Find where the given text appears and provide that cell's center as [X, Y] coordinate. 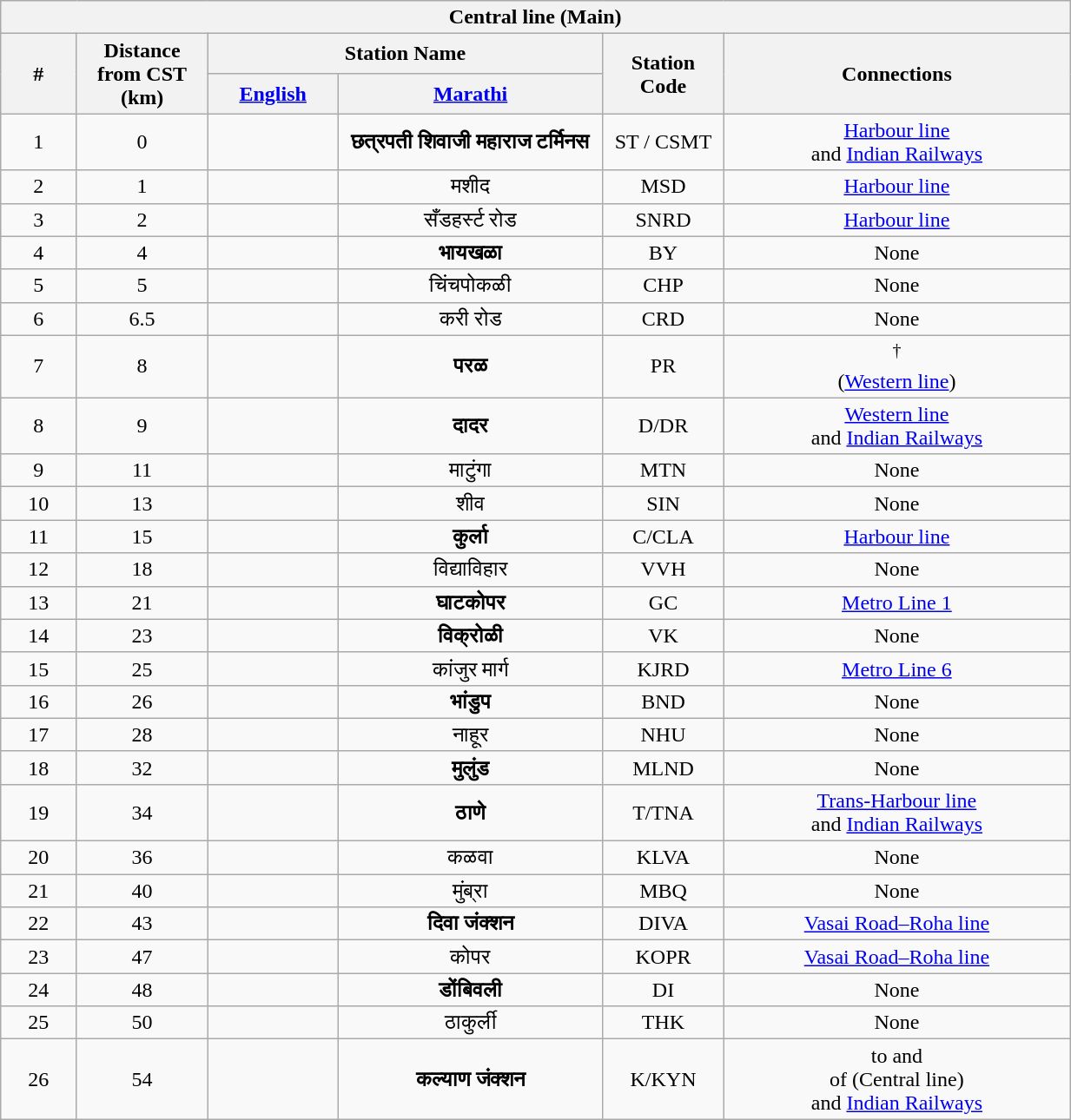
कोपर [471, 957]
MTN [664, 471]
43 [142, 924]
Central line (Main) [535, 17]
विद्याविहार [471, 570]
Harbour line and Indian Railways [896, 142]
दिवा जंक्शन [471, 924]
to and of (Central line) and Indian Railways [896, 1079]
14 [38, 636]
28 [142, 735]
20 [38, 858]
KLVA [664, 858]
चिंचपोकळी [471, 286]
KJRD [664, 669]
Connections [896, 74]
परळ [471, 366]
माटुंगा [471, 471]
ST / CSMT [664, 142]
Station Code [664, 74]
Metro Line 6 [896, 669]
Distance from CST (km) [142, 74]
Marathi [471, 94]
16 [38, 702]
K/KYN [664, 1079]
कळवा [471, 858]
GC [664, 603]
THK [664, 1023]
3 [38, 220]
Western line and Indian Railways [896, 425]
12 [38, 570]
47 [142, 957]
कल्याण जंक्शन [471, 1079]
† (Western line) [896, 366]
मुलुंड [471, 768]
English [273, 94]
छत्रपती शिवाजी महाराज टर्मिनस [471, 142]
CRD [664, 319]
VK [664, 636]
डोंबिवली [471, 990]
SIN [664, 504]
54 [142, 1079]
नाहूर [471, 735]
T/TNA [664, 813]
7 [38, 366]
# [38, 74]
10 [38, 504]
36 [142, 858]
32 [142, 768]
50 [142, 1023]
SNRD [664, 220]
शीव [471, 504]
Trans-Harbour line and Indian Railways [896, 813]
मशीद [471, 187]
17 [38, 735]
34 [142, 813]
MLND [664, 768]
6 [38, 319]
कुर्ला [471, 537]
VVH [664, 570]
KOPR [664, 957]
CHP [664, 286]
48 [142, 990]
22 [38, 924]
भांडुप [471, 702]
Metro Line 1 [896, 603]
घाटकोपर [471, 603]
मुंब्रा [471, 891]
D/DR [664, 425]
NHU [664, 735]
BND [664, 702]
PR [664, 366]
भायखळा [471, 253]
24 [38, 990]
दादर [471, 425]
सँडहर्स्ट रोड [471, 220]
DI [664, 990]
MBQ [664, 891]
ठाकुर्ली [471, 1023]
करी रोड [471, 319]
40 [142, 891]
MSD [664, 187]
DIVA [664, 924]
कांजुर मार्ग [471, 669]
Station Name [405, 54]
19 [38, 813]
विक्रोळी [471, 636]
ठाणे [471, 813]
BY [664, 253]
0 [142, 142]
C/CLA [664, 537]
6.5 [142, 319]
